Return [x, y] of the center of cell containing provided text 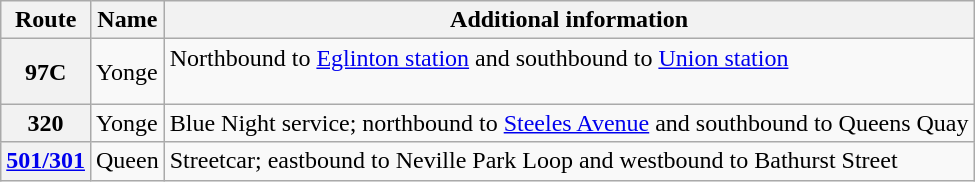
Additional information [569, 20]
501/301 [46, 161]
Blue Night service; northbound to Steeles Avenue and southbound to Queens Quay [569, 123]
97C [46, 72]
Name [127, 20]
Route [46, 20]
Streetcar; eastbound to Neville Park Loop and westbound to Bathurst Street [569, 161]
320 [46, 123]
Northbound to Eglinton station and southbound to Union station [569, 72]
Queen [127, 161]
